Determine the [X, Y] coordinate at the center of the cell enclosing the given text.  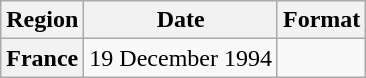
Format [321, 20]
19 December 1994 [181, 58]
Date [181, 20]
Region [42, 20]
France [42, 58]
